From the cell containing the given text, extract its center point as [x, y] coordinate. 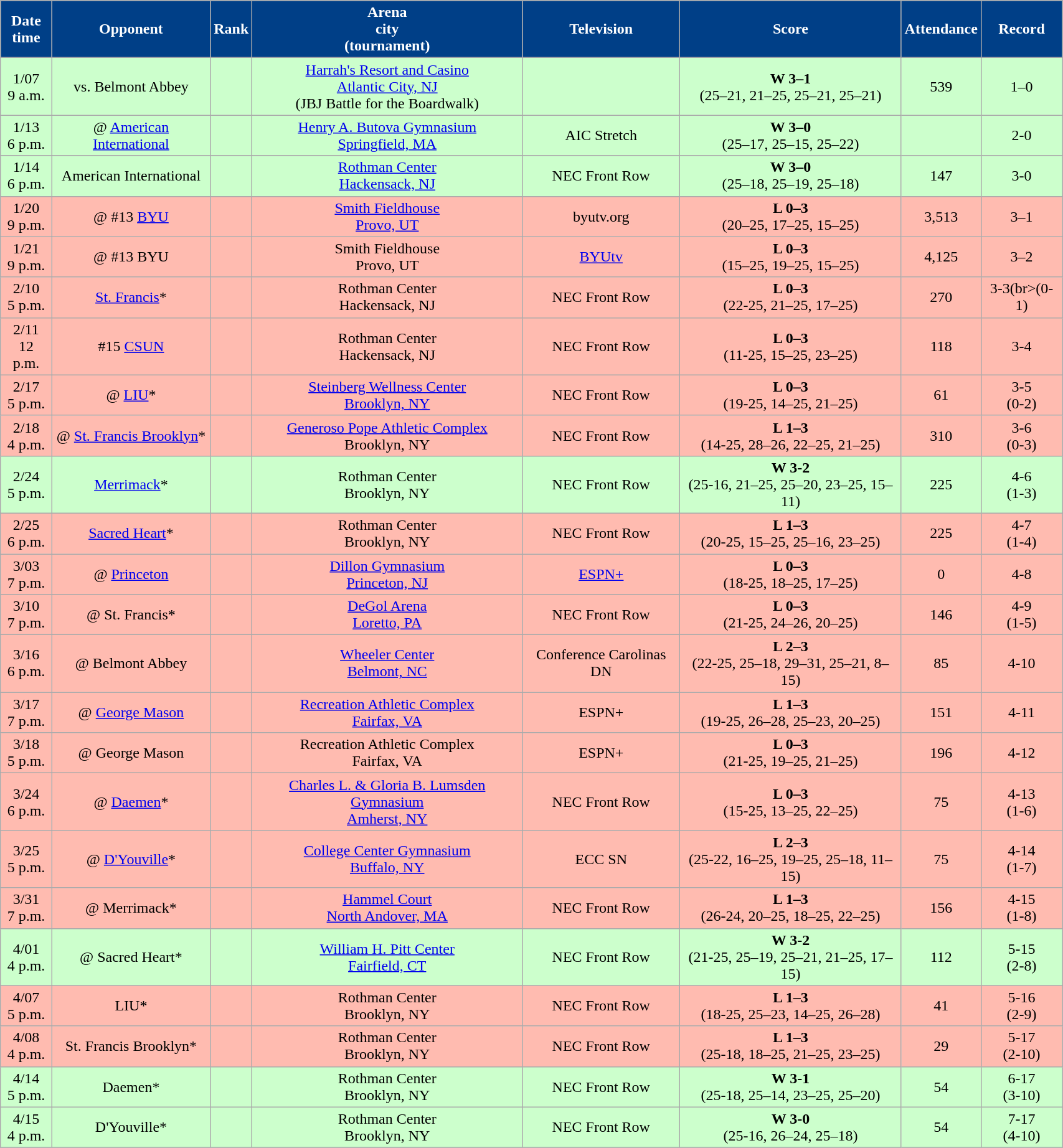
2-0 [1021, 136]
W 3-2(25-16, 21–25, 25–20, 23–25, 15–11) [791, 484]
3–2 [1021, 256]
Hammel CourtNorth Andover, MA [387, 908]
Steinberg Wellness CenterBrooklyn, NY [387, 395]
1/209 p.m. [26, 217]
L 0–3(18-25, 18–25, 17–25) [791, 574]
L 0–3(22-25, 21–25, 17–25) [791, 298]
@ LIU* [131, 395]
147 [941, 176]
3/107 p.m. [26, 615]
Record [1021, 29]
4-6(1-3) [1021, 484]
Datetime [26, 29]
3-3(br>(0-1) [1021, 298]
DeGol ArenaLoretto, PA [387, 615]
3-4 [1021, 346]
#15 CSUN [131, 346]
146 [941, 615]
4-7(1-4) [1021, 533]
Harrah's Resort and CasinoAtlantic City, NJ(JBJ Battle for the Boardwalk) [387, 87]
1/136 p.m. [26, 136]
4-11 [1021, 712]
Opponent [131, 29]
29 [941, 1046]
2/1112 p.m. [26, 346]
2/256 p.m. [26, 533]
1/219 p.m. [26, 256]
2/105 p.m. [26, 298]
85 [941, 664]
3/317 p.m. [26, 908]
41 [941, 1006]
6-17(3-10) [1021, 1087]
@ Merrimack* [131, 908]
3/037 p.m. [26, 574]
@ D'Youville* [131, 859]
@ American International [131, 136]
@ Sacred Heart* [131, 957]
Arenacity(tournament) [387, 29]
156 [941, 908]
310 [941, 436]
L 0–3(19-25, 14–25, 21–25) [791, 395]
539 [941, 87]
4-15(1-8) [1021, 908]
Attendance [941, 29]
Henry A. Butova GymnasiumSpringfield, MA [387, 136]
4/084 p.m. [26, 1046]
5-16(2-9) [1021, 1006]
3,513 [941, 217]
1/146 p.m. [26, 176]
3/177 p.m. [26, 712]
3–1 [1021, 217]
3-5(0-2) [1021, 395]
vs. Belmont Abbey [131, 87]
2/184 p.m. [26, 436]
4/145 p.m. [26, 1087]
L 2–3(22-25, 25–18, 29–31, 25–21, 8–15) [791, 664]
5-15(2-8) [1021, 957]
4-12 [1021, 753]
Score [791, 29]
Rank [232, 29]
L 0–3(21-25, 19–25, 21–25) [791, 753]
L 1–3(25-18, 18–25, 21–25, 23–25) [791, 1046]
Sacred Heart* [131, 533]
4/154 p.m. [26, 1127]
BYUtv [602, 256]
W 3-1(25-18, 25–14, 23–25, 25–20) [791, 1087]
4-9(1-5) [1021, 615]
3-6(0-3) [1021, 436]
L 1–3(19-25, 26–28, 25–23, 20–25) [791, 712]
L 0–3(15-25, 13–25, 22–25) [791, 802]
Generoso Pope Athletic ComplexBrooklyn, NY [387, 436]
@ Belmont Abbey [131, 664]
byutv.org [602, 217]
61 [941, 395]
L 0–3(15–25, 19–25, 15–25) [791, 256]
@ St. Francis Brooklyn* [131, 436]
L 2–3(25-22, 16–25, 19–25, 25–18, 11–15) [791, 859]
Television [602, 29]
W 3–0(25–17, 25–15, 25–22) [791, 136]
L 0–3(21-25, 24–26, 20–25) [791, 615]
270 [941, 298]
W 3–0(25–18, 25–19, 25–18) [791, 176]
Daemen* [131, 1087]
4-10 [1021, 664]
L 0–3(11-25, 15–25, 23–25) [791, 346]
Merrimack* [131, 484]
2/245 p.m. [26, 484]
@ Princeton [131, 574]
St. Francis* [131, 298]
American International [131, 176]
4,125 [941, 256]
4-13(1-6) [1021, 802]
L 0–3(20–25, 17–25, 15–25) [791, 217]
L 1–3(14-25, 28–26, 22–25, 21–25) [791, 436]
St. Francis Brooklyn* [131, 1046]
Conference Carolinas DN [602, 664]
William H. Pitt CenterFairfield, CT [387, 957]
196 [941, 753]
W 3–1(25–21, 21–25, 25–21, 25–21) [791, 87]
2/175 p.m. [26, 395]
@ Daemen* [131, 802]
3/255 p.m. [26, 859]
AIC Stretch [602, 136]
L 1–3(20-25, 15–25, 25–16, 23–25) [791, 533]
@ St. Francis* [131, 615]
112 [941, 957]
4/014 p.m. [26, 957]
L 1–3(18-25, 25–23, 14–25, 26–28) [791, 1006]
Charles L. & Gloria B. Lumsden GymnasiumAmherst, NY [387, 802]
1/079 a.m. [26, 87]
118 [941, 346]
3/185 p.m. [26, 753]
4/075 p.m. [26, 1006]
LIU* [131, 1006]
151 [941, 712]
W 3-0(25-16, 26–24, 25–18) [791, 1127]
Dillon GymnasiumPrinceton, NJ [387, 574]
4-8 [1021, 574]
0 [941, 574]
Wheeler CenterBelmont, NC [387, 664]
College Center GymnasiumBuffalo, NY [387, 859]
5-17(2-10) [1021, 1046]
ECC SN [602, 859]
7-17(4-10) [1021, 1127]
4-14(1-7) [1021, 859]
L 1–3(26-24, 20–25, 18–25, 22–25) [791, 908]
W 3-2(21-25, 25–19, 25–21, 21–25, 17–15) [791, 957]
1–0 [1021, 87]
D'Youville* [131, 1127]
3-0 [1021, 176]
3/246 p.m. [26, 802]
3/166 p.m. [26, 664]
